Extract the [x, y] coordinate from the center of the cell holding the provided text.  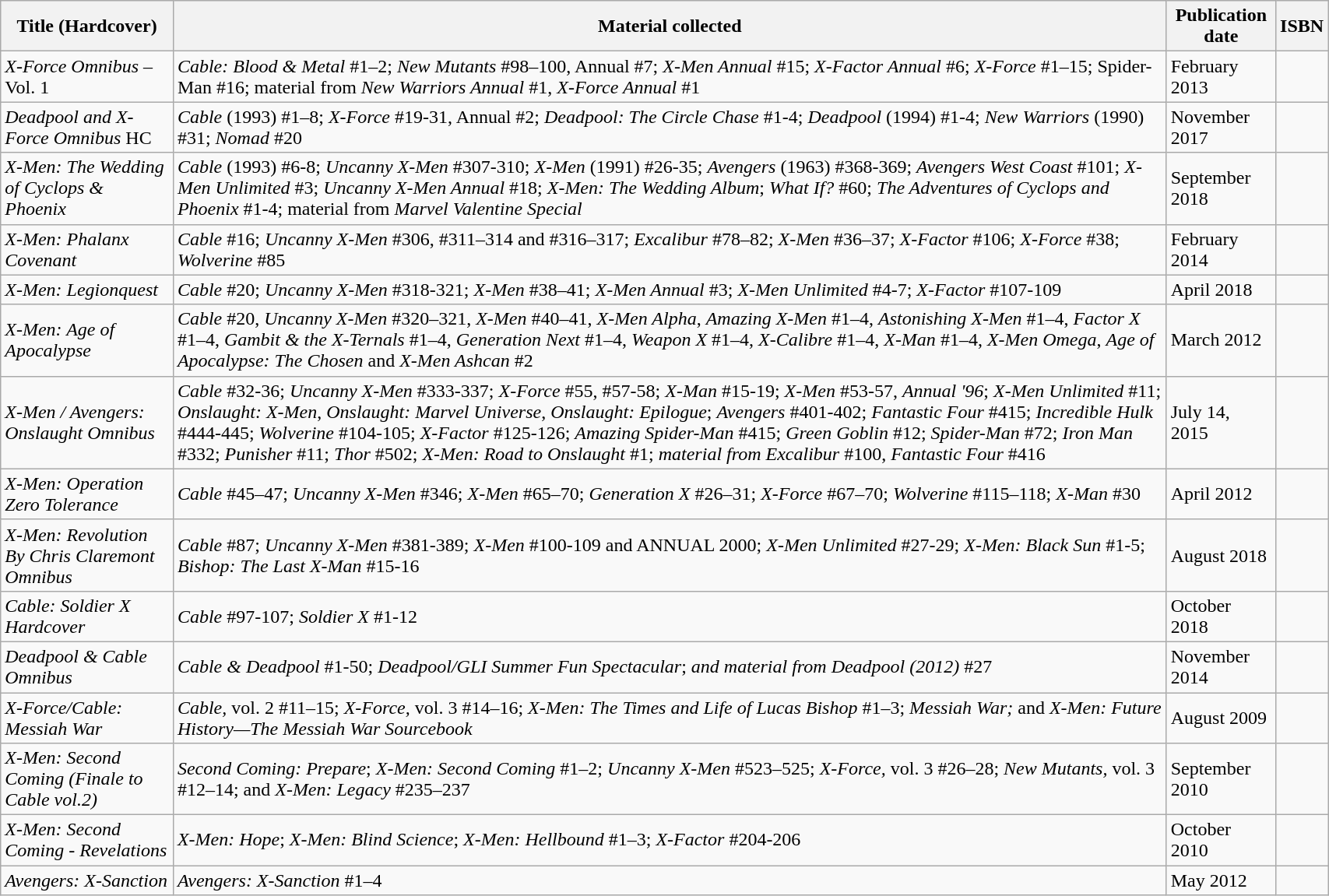
Avengers: X-Sanction #1–4 [670, 880]
X-Men / Avengers: Onslaught Omnibus [87, 422]
September 2018 [1221, 188]
Title (Hardcover) [87, 26]
October 2010 [1221, 841]
August 2018 [1221, 555]
X-Men: Hope; X-Men: Blind Science; X-Men: Hellbound #1–3; X-Factor #204-206 [670, 841]
March 2012 [1221, 340]
November 2017 [1221, 128]
X-Men: Second Coming (Finale to Cable vol.2) [87, 779]
October 2018 [1221, 617]
February 2013 [1221, 76]
August 2009 [1221, 718]
X-Force Omnibus – Vol. 1 [87, 76]
Publication date [1221, 26]
Cable (1993) #1–8; X-Force #19-31, Annual #2; Deadpool: The Circle Chase #1-4; Deadpool (1994) #1-4; New Warriors (1990) #31; Nomad #20 [670, 128]
Cable #97-107; Soldier X #1-12 [670, 617]
September 2010 [1221, 779]
X-Men: Legionquest [87, 290]
Cable #20; Uncanny X-Men #318-321; X-Men #38–41; X-Men Annual #3; X-Men Unlimited #4-7; X-Factor #107-109 [670, 290]
X-Men: Second Coming - Revelations [87, 841]
July 14, 2015 [1221, 422]
Deadpool & Cable Omnibus [87, 666]
X-Men: Phalanx Covenant [87, 249]
Avengers: X-Sanction [87, 880]
April 2012 [1221, 494]
X-Men: The Wedding of Cyclops & Phoenix [87, 188]
Cable & Deadpool #1-50; Deadpool/GLI Summer Fun Spectacular; and material from Deadpool (2012) #27 [670, 666]
Deadpool and X-Force Omnibus HC [87, 128]
Cable: Soldier X Hardcover [87, 617]
X-Men: Age of Apocalypse [87, 340]
Cable #45–47; Uncanny X-Men #346; X-Men #65–70; Generation X #26–31; X-Force #67–70; Wolverine #115–118; X-Man #30 [670, 494]
X-Men: Operation Zero Tolerance [87, 494]
X-Force/Cable: Messiah War [87, 718]
May 2012 [1221, 880]
February 2014 [1221, 249]
November 2014 [1221, 666]
X-Men: Revolution By Chris Claremont Omnibus [87, 555]
ISBN [1302, 26]
April 2018 [1221, 290]
Material collected [670, 26]
Cable #87; Uncanny X-Men #381-389; X-Men #100-109 and ANNUAL 2000; X-Men Unlimited #27-29; X-Men: Black Sun #1-5; Bishop: The Last X-Man #15-16 [670, 555]
Cable #16; Uncanny X-Men #306, #311–314 and #316–317; Excalibur #78–82; X-Men #36–37; X-Factor #106; X-Force #38; Wolverine #85 [670, 249]
